Output the [x, y] coordinate of the center of the cell containing the given text.  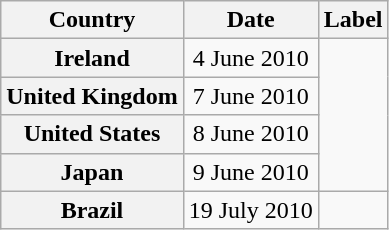
8 June 2010 [250, 134]
United Kingdom [92, 96]
Country [92, 20]
9 June 2010 [250, 172]
Japan [92, 172]
United States [92, 134]
7 June 2010 [250, 96]
Label [353, 20]
4 June 2010 [250, 58]
Brazil [92, 210]
Ireland [92, 58]
19 July 2010 [250, 210]
Date [250, 20]
